Provide the [x, y] coordinate of the cell's center where the given text is located.  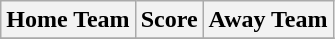
Score [169, 20]
Away Team [268, 20]
Home Team [68, 20]
